Identify which cell holds the provided text, then report its (x, y) central coordinate. 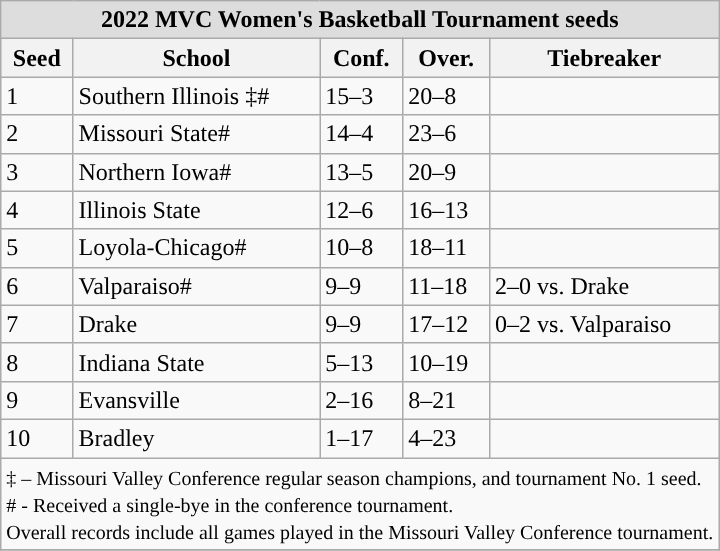
Seed (37, 58)
0–2 vs. Valparaiso (604, 324)
Southern Illinois ‡# (196, 96)
Indiana State (196, 362)
Missouri State# (196, 134)
10–8 (362, 248)
4–23 (446, 438)
10–19 (446, 362)
11–18 (446, 286)
Tiebreaker (604, 58)
1 (37, 96)
13–5 (362, 172)
20–8 (446, 96)
Loyola-Chicago# (196, 248)
9 (37, 400)
2 (37, 134)
8 (37, 362)
20–9 (446, 172)
2–16 (362, 400)
Bradley (196, 438)
Northern Iowa# (196, 172)
2–0 vs. Drake (604, 286)
School (196, 58)
23–6 (446, 134)
Conf. (362, 58)
14–4 (362, 134)
15–3 (362, 96)
16–13 (446, 210)
Evansville (196, 400)
3 (37, 172)
Illinois State (196, 210)
2022 MVC Women's Basketball Tournament seeds (360, 20)
12–6 (362, 210)
10 (37, 438)
6 (37, 286)
5–13 (362, 362)
Over. (446, 58)
18–11 (446, 248)
Valparaiso# (196, 286)
Drake (196, 324)
17–12 (446, 324)
1–17 (362, 438)
5 (37, 248)
7 (37, 324)
4 (37, 210)
8–21 (446, 400)
